Find where the given text appears and provide that cell's center as [x, y] coordinate. 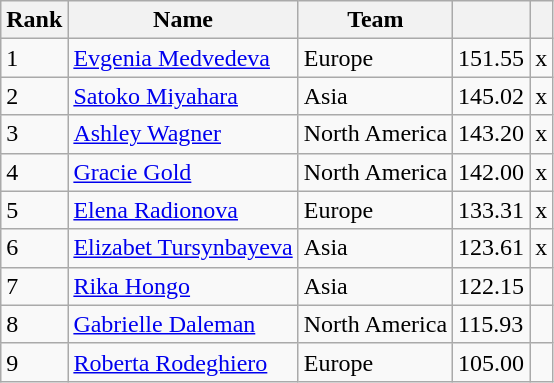
Name [183, 20]
105.00 [492, 362]
6 [34, 248]
5 [34, 210]
Gracie Gold [183, 172]
Ashley Wagner [183, 134]
2 [34, 96]
3 [34, 134]
115.93 [492, 324]
Elizabet Tursynbayeva [183, 248]
145.02 [492, 96]
143.20 [492, 134]
142.00 [492, 172]
151.55 [492, 58]
7 [34, 286]
122.15 [492, 286]
123.61 [492, 248]
Rank [34, 20]
Gabrielle Daleman [183, 324]
Evgenia Medvedeva [183, 58]
4 [34, 172]
9 [34, 362]
133.31 [492, 210]
Team [375, 20]
1 [34, 58]
Satoko Miyahara [183, 96]
Elena Radionova [183, 210]
8 [34, 324]
Roberta Rodeghiero [183, 362]
Rika Hongo [183, 286]
